Capture the cell that displays the provided text and extract its (X, Y) central coordinate. 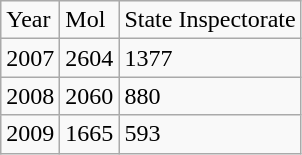
2008 (30, 96)
1377 (210, 58)
2007 (30, 58)
2604 (90, 58)
880 (210, 96)
Mol (90, 20)
593 (210, 134)
Year (30, 20)
2009 (30, 134)
State Inspectorate (210, 20)
1665 (90, 134)
2060 (90, 96)
